Output the (X, Y) coordinate of the center of the cell containing the given text.  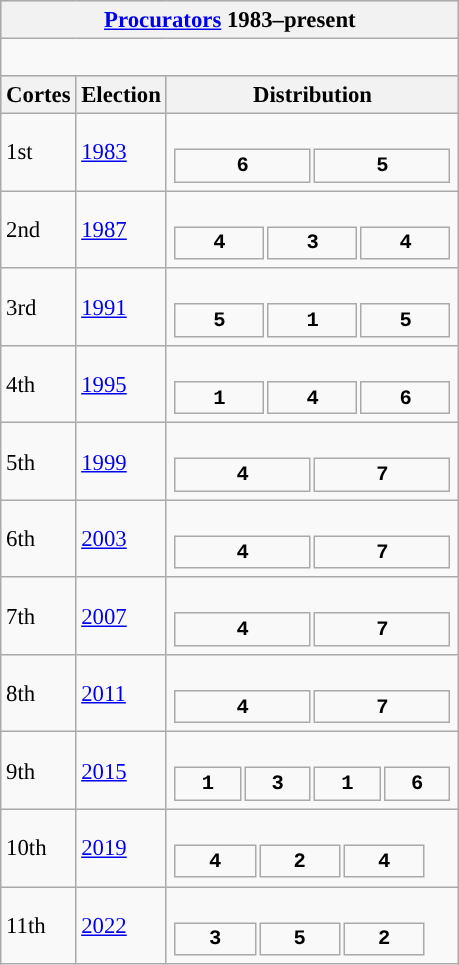
4th (38, 384)
10th (38, 848)
7th (38, 616)
2019 (121, 848)
4 3 4 (312, 230)
1987 (121, 230)
1 3 1 6 (312, 770)
9th (38, 770)
5 1 5 (312, 306)
Election (121, 95)
6 5 (312, 152)
2003 (121, 538)
Distribution (312, 95)
1999 (121, 462)
2022 (121, 926)
11th (38, 926)
2nd (38, 230)
Cortes (38, 95)
1st (38, 152)
1983 (121, 152)
6th (38, 538)
1 4 6 (312, 384)
2007 (121, 616)
2015 (121, 770)
4 2 4 (312, 848)
Procurators 1983–present (230, 20)
3 5 2 (312, 926)
1995 (121, 384)
2011 (121, 694)
3rd (38, 306)
1991 (121, 306)
5th (38, 462)
8th (38, 694)
